Determine the [x, y] coordinate at the center of the cell enclosing the given text.  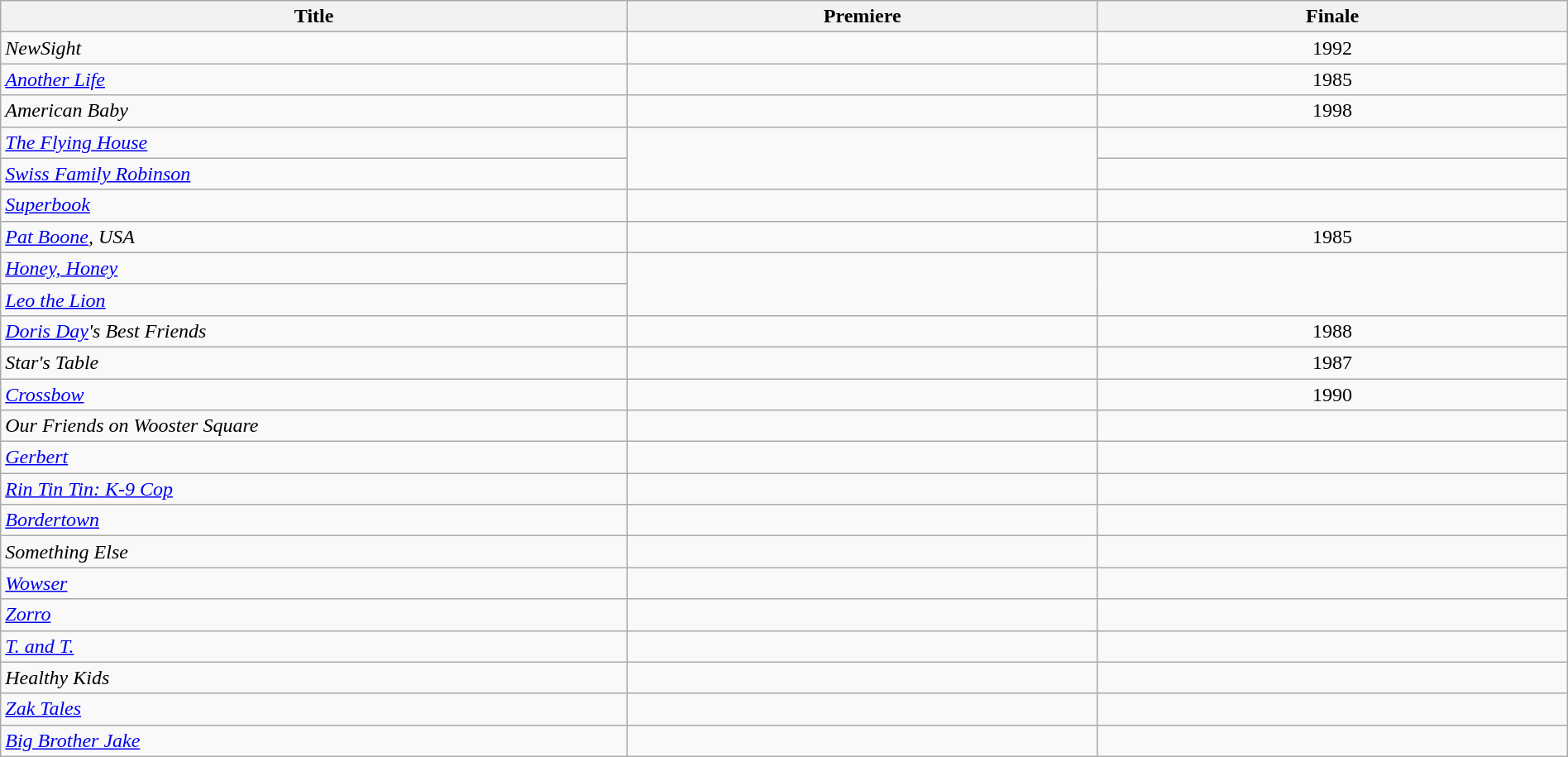
Crossbow [314, 395]
Healthy Kids [314, 678]
Premiere [863, 17]
Pat Boone, USA [314, 237]
Swiss Family Robinson [314, 174]
The Flying House [314, 142]
Wowser [314, 583]
1998 [1332, 111]
Doris Day's Best Friends [314, 331]
1988 [1332, 331]
Another Life [314, 79]
Something Else [314, 552]
Leo the Lion [314, 299]
Star's Table [314, 362]
Gerbert [314, 458]
Superbook [314, 205]
Title [314, 17]
NewSight [314, 48]
T. and T. [314, 646]
American Baby [314, 111]
1987 [1332, 362]
Rin Tin Tin: K-9 Cop [314, 489]
Big Brother Jake [314, 740]
Finale [1332, 17]
Bordertown [314, 520]
Our Friends on Wooster Square [314, 426]
Honey, Honey [314, 268]
1992 [1332, 48]
1990 [1332, 395]
Zak Tales [314, 709]
Zorro [314, 615]
